Extract the (X, Y) coordinate from the center of the cell holding the provided text.  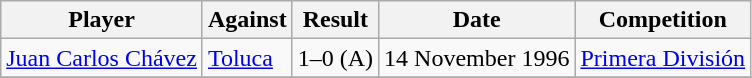
Juan Carlos Chávez (102, 58)
Toluca (247, 58)
1–0 (A) (335, 58)
Against (247, 20)
Player (102, 20)
Competition (663, 20)
Date (477, 20)
Result (335, 20)
Primera División (663, 58)
14 November 1996 (477, 58)
